Pinpoint the cell where the given text exists, returning its (x, y) midpoint coordinate. 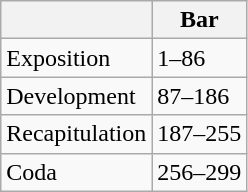
1–86 (200, 58)
Coda (76, 172)
87–186 (200, 96)
Development (76, 96)
256–299 (200, 172)
Bar (200, 20)
Recapitulation (76, 134)
187–255 (200, 134)
Exposition (76, 58)
